Identify which cell holds the provided text, then report its (x, y) central coordinate. 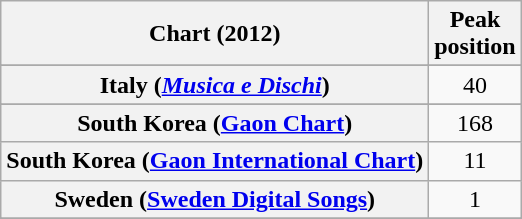
Sweden (Sweden Digital Songs) (215, 199)
40 (475, 85)
168 (475, 123)
South Korea (Gaon International Chart) (215, 161)
South Korea (Gaon Chart) (215, 123)
Chart (2012) (215, 34)
Italy (Musica e Dischi) (215, 85)
1 (475, 199)
11 (475, 161)
Peakposition (475, 34)
